Search for the cell housing the specified text and yield its (X, Y) center coordinate. 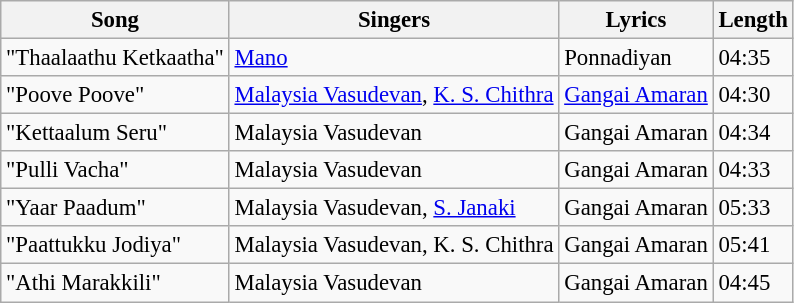
"Thaalaathu Ketkaatha" (115, 58)
"Poove Poove" (115, 95)
Lyrics (636, 20)
04:35 (753, 58)
Song (115, 20)
04:30 (753, 95)
Malaysia Vasudevan, S. Janaki (394, 208)
05:33 (753, 208)
05:41 (753, 245)
Ponnadiyan (636, 58)
04:33 (753, 170)
04:45 (753, 283)
04:34 (753, 133)
Mano (394, 58)
"Pulli Vacha" (115, 170)
"Athi Marakkili" (115, 283)
"Kettaalum Seru" (115, 133)
"Paattukku Jodiya" (115, 245)
Singers (394, 20)
"Yaar Paadum" (115, 208)
Length (753, 20)
